Scan for the cell matching the given text and deliver its (x, y) coordinate at center. 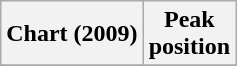
Chart (2009) (72, 34)
Peakposition (189, 34)
